Scan for the cell matching the given text and deliver its (X, Y) coordinate at center. 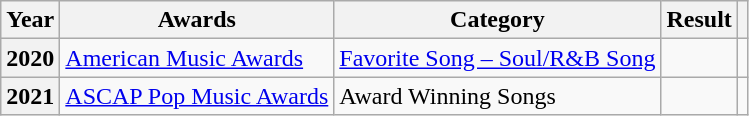
Category (498, 20)
Result (699, 20)
Year (30, 20)
2020 (30, 58)
ASCAP Pop Music Awards (197, 96)
2021 (30, 96)
Award Winning Songs (498, 96)
Awards (197, 20)
American Music Awards (197, 58)
Favorite Song – Soul/R&B Song (498, 58)
